Return the [X, Y] coordinate for the center point of the cell that contains the specified text.  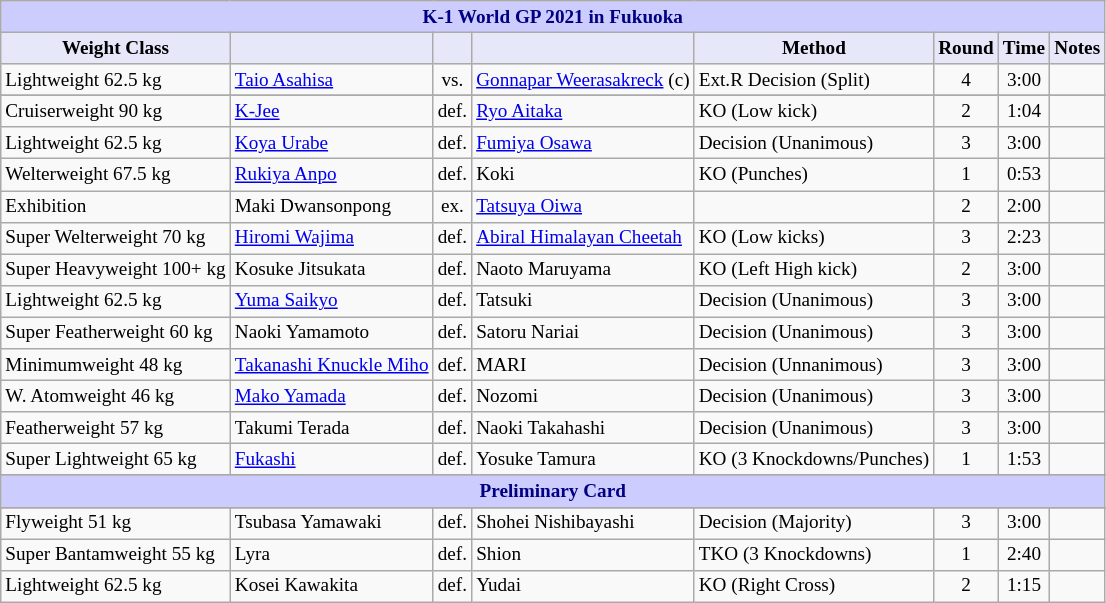
Super Heavyweight 100+ kg [116, 270]
Featherweight 57 kg [116, 428]
Yosuke Tamura [584, 460]
Yudai [584, 586]
Method [814, 48]
Super Bantamweight 55 kg [116, 554]
Exhibition [116, 206]
Maki Dwansonpong [332, 206]
Koki [584, 175]
Naoto Maruyama [584, 270]
Shohei Nishibayashi [584, 523]
Kosuke Jitsukata [332, 270]
ex. [452, 206]
Yuma Saikyo [332, 301]
vs. [452, 80]
Takanashi Knuckle Miho [332, 365]
2:40 [1024, 554]
Hiromi Wajima [332, 238]
Decision (Majority) [814, 523]
2:00 [1024, 206]
Round [966, 48]
Rukiya Anpo [332, 175]
1:04 [1024, 111]
Fumiya Osawa [584, 143]
Notes [1078, 48]
Decision (Unnanimous) [814, 365]
Nozomi [584, 396]
Lyra [332, 554]
Tsubasa Yamawaki [332, 523]
Ext.R Decision (Split) [814, 80]
4 [966, 80]
Flyweight 51 kg [116, 523]
Fukashi [332, 460]
Preliminary Card [553, 491]
Time [1024, 48]
KO (Punches) [814, 175]
Super Lightweight 65 kg [116, 460]
Ryo Aitaka [584, 111]
MARI [584, 365]
K-Jee [332, 111]
Taio Asahisa [332, 80]
Tatsuki [584, 301]
TKO (3 Knockdowns) [814, 554]
Naoki Yamamoto [332, 333]
Shion [584, 554]
K-1 World GP 2021 in Fukuoka [553, 17]
1:53 [1024, 460]
Koya Urabe [332, 143]
Super Featherweight 60 kg [116, 333]
0:53 [1024, 175]
W. Atomweight 46 kg [116, 396]
Cruiserweight 90 kg [116, 111]
Minimumweight 48 kg [116, 365]
Takumi Terada [332, 428]
Satoru Nariai [584, 333]
Welterweight 67.5 kg [116, 175]
KO (3 Knockdowns/Punches) [814, 460]
Super Welterweight 70 kg [116, 238]
Tatsuya Oiwa [584, 206]
2:23 [1024, 238]
Weight Class [116, 48]
1:15 [1024, 586]
KO (Left High kick) [814, 270]
Abiral Himalayan Cheetah [584, 238]
KO (Right Cross) [814, 586]
Gonnapar Weerasakreck (c) [584, 80]
KO (Low kick) [814, 111]
KO (Low kicks) [814, 238]
Naoki Takahashi [584, 428]
Kosei Kawakita [332, 586]
Mako Yamada [332, 396]
